Scan for the cell matching the given text and deliver its [x, y] coordinate at center. 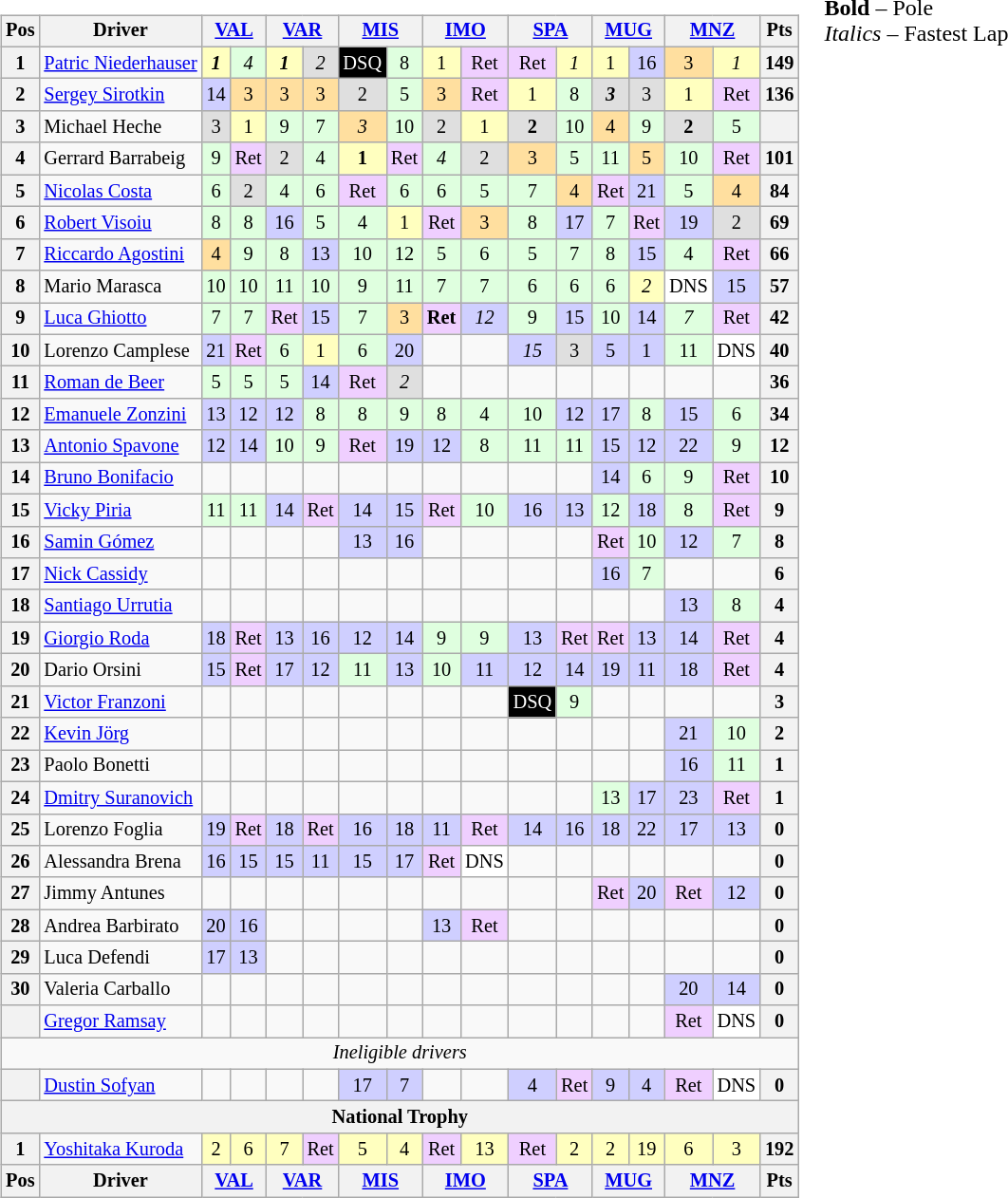
Michael Heche [120, 127]
Dario Orsini [120, 670]
Yoshitaka Kuroda [120, 1150]
Jimmy Antunes [120, 893]
Gerrard Barrabeig [120, 159]
Luca Defendi [120, 958]
Roman de Beer [120, 383]
29 [20, 958]
National Trophy [400, 1117]
Nick Cassidy [120, 574]
25 [20, 830]
Samin Gómez [120, 542]
Dustin Sofyan [120, 1085]
Lorenzo Camplese [120, 350]
66 [779, 254]
Sergey Sirotkin [120, 95]
Riccardo Agostini [120, 254]
Alessandra Brena [120, 862]
Vicky Piria [120, 510]
34 [779, 415]
Bruno Bonifacio [120, 478]
57 [779, 287]
Nicolas Costa [120, 191]
192 [779, 1150]
Giorgio Roda [120, 638]
28 [20, 926]
84 [779, 191]
Emanuele Zonzini [120, 415]
Victor Franzoni [120, 702]
Mario Marasca [120, 287]
136 [779, 95]
27 [20, 893]
Lorenzo Foglia [120, 830]
Ineligible drivers [400, 1054]
26 [20, 862]
Patric Niederhauser [120, 63]
Dmitry Suranovich [120, 797]
Luca Ghiotto [120, 319]
149 [779, 63]
Paolo Bonetti [120, 766]
30 [20, 989]
Gregor Ramsay [120, 1021]
24 [20, 797]
Kevin Jörg [120, 734]
36 [779, 383]
40 [779, 350]
101 [779, 159]
Valeria Carballo [120, 989]
Santiago Urrutia [120, 606]
Andrea Barbirato [120, 926]
69 [779, 223]
Robert Visoiu [120, 223]
42 [779, 319]
Antonio Spavone [120, 446]
